Locate the cell with the specified text and output its [X, Y] center coordinate. 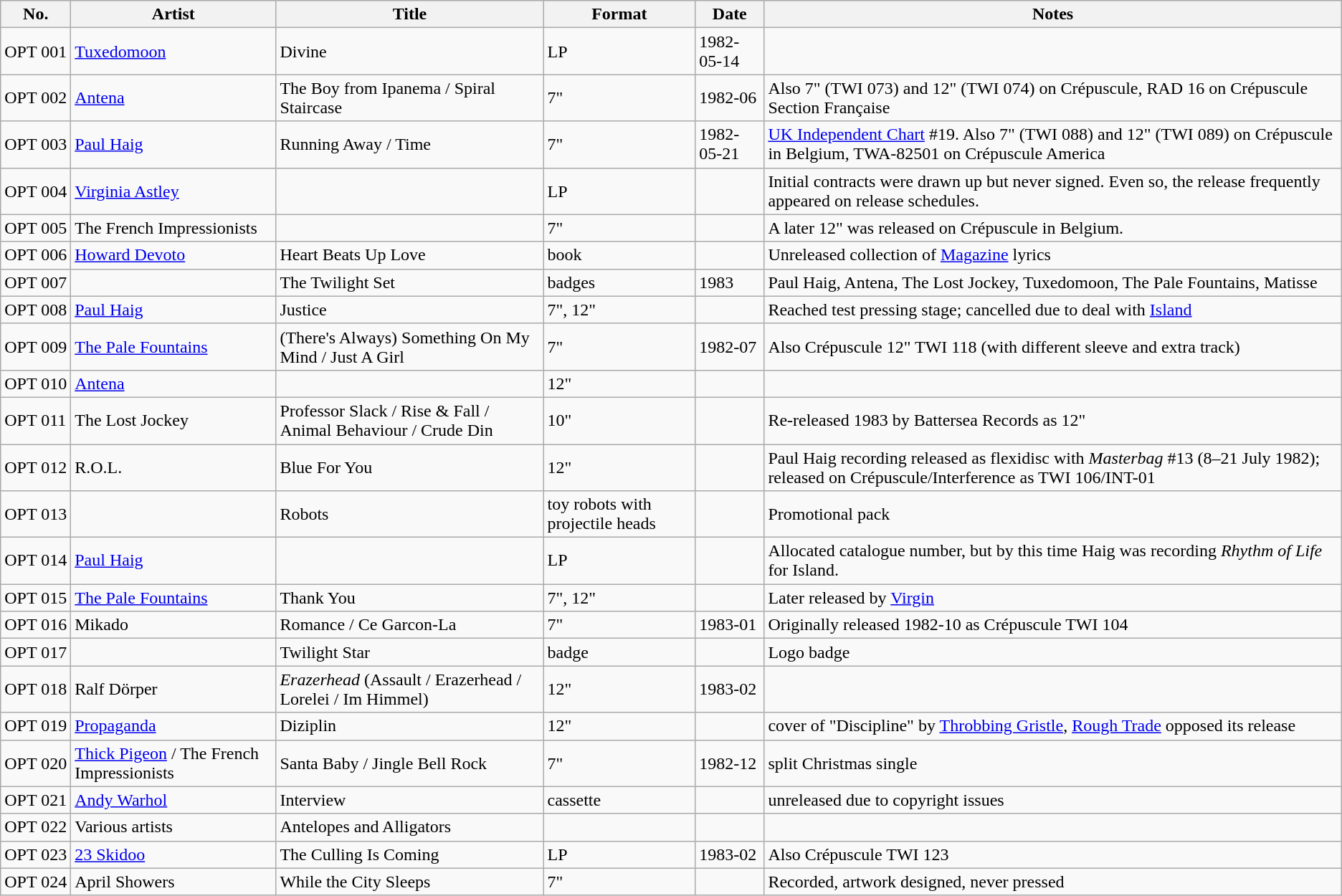
OPT 008 [36, 310]
Robots [410, 515]
OPT 019 [36, 726]
OPT 002 [36, 97]
split Christmas single [1052, 763]
Mikado [173, 625]
1982-12 [730, 763]
OPT 013 [36, 515]
Diziplin [410, 726]
Thick Pigeon / The French Impressionists [173, 763]
Format [619, 14]
Blue For You [410, 467]
Date [730, 14]
Heart Beats Up Love [410, 255]
1982-05-14 [730, 52]
Ralf Dörper [173, 690]
Thank You [410, 598]
Howard Devoto [173, 255]
Later released by Virgin [1052, 598]
book [619, 255]
Artist [173, 14]
(There's Always) Something On My Mind / Just A Girl [410, 347]
While the City Sleeps [410, 882]
1982-07 [730, 347]
Promotional pack [1052, 515]
OPT 010 [36, 383]
OPT 001 [36, 52]
OPT 018 [36, 690]
The Lost Jockey [173, 420]
1982-06 [730, 97]
Andy Warhol [173, 800]
OPT 007 [36, 282]
Antelopes and Alligators [410, 827]
toy robots with projectile heads [619, 515]
Paul Haig recording released as flexidisc with Masterbag #13 (8–21 July 1982); released on Crépuscule/Interference as TWI 106/INT-01 [1052, 467]
cassette [619, 800]
The French Impressionists [173, 228]
Interview [410, 800]
No. [36, 14]
The Culling Is Coming [410, 854]
Santa Baby / Jingle Bell Rock [410, 763]
Also 7" (TWI 073) and 12" (TWI 074) on Crépuscule, RAD 16 on Crépuscule Section Française [1052, 97]
OPT 015 [36, 598]
Initial contracts were drawn up but never signed. Even so, the release frequently appeared on release schedules. [1052, 191]
Erazerhead (Assault / Erazerhead / Lorelei / Im Himmel) [410, 690]
Also Crépuscule 12" TWI 118 (with different sleeve and extra track) [1052, 347]
Romance / Ce Garcon-La [410, 625]
The Boy from Ipanema / Spiral Staircase [410, 97]
Re-released 1983 by Battersea Records as 12" [1052, 420]
April Showers [173, 882]
Paul Haig, Antena, The Lost Jockey, Tuxedomoon, The Pale Fountains, Matisse [1052, 282]
Propaganda [173, 726]
Divine [410, 52]
OPT 014 [36, 561]
OPT 004 [36, 191]
1983-01 [730, 625]
OPT 017 [36, 652]
unreleased due to copyright issues [1052, 800]
OPT 006 [36, 255]
Justice [410, 310]
Logo badge [1052, 652]
OPT 024 [36, 882]
OPT 021 [36, 800]
10" [619, 420]
OPT 020 [36, 763]
OPT 011 [36, 420]
1983 [730, 282]
Twilight Star [410, 652]
badge [619, 652]
Professor Slack / Rise & Fall / Animal Behaviour / Crude Din [410, 420]
The Twilight Set [410, 282]
badges [619, 282]
OPT 022 [36, 827]
cover of "Discipline" by Throbbing Gristle, Rough Trade opposed its release [1052, 726]
1982-05-21 [730, 145]
UK Independent Chart #19. Also 7" (TWI 088) and 12" (TWI 089) on Crépuscule in Belgium, TWA-82501 on Crépuscule America [1052, 145]
R.O.L. [173, 467]
OPT 012 [36, 467]
Title [410, 14]
OPT 023 [36, 854]
Tuxedomoon [173, 52]
Also Crépuscule TWI 123 [1052, 854]
23 Skidoo [173, 854]
A later 12" was released on Crépuscule in Belgium. [1052, 228]
Recorded, artwork designed, never pressed [1052, 882]
Notes [1052, 14]
Various artists [173, 827]
Virginia Astley [173, 191]
OPT 005 [36, 228]
Originally released 1982-10 as Crépuscule TWI 104 [1052, 625]
Reached test pressing stage; cancelled due to deal with Island [1052, 310]
OPT 016 [36, 625]
Allocated catalogue number, but by this time Haig was recording Rhythm of Life for Island. [1052, 561]
OPT 003 [36, 145]
Running Away / Time [410, 145]
Unreleased collection of Magazine lyrics [1052, 255]
OPT 009 [36, 347]
